From the cell containing the given text, extract its center point as (x, y) coordinate. 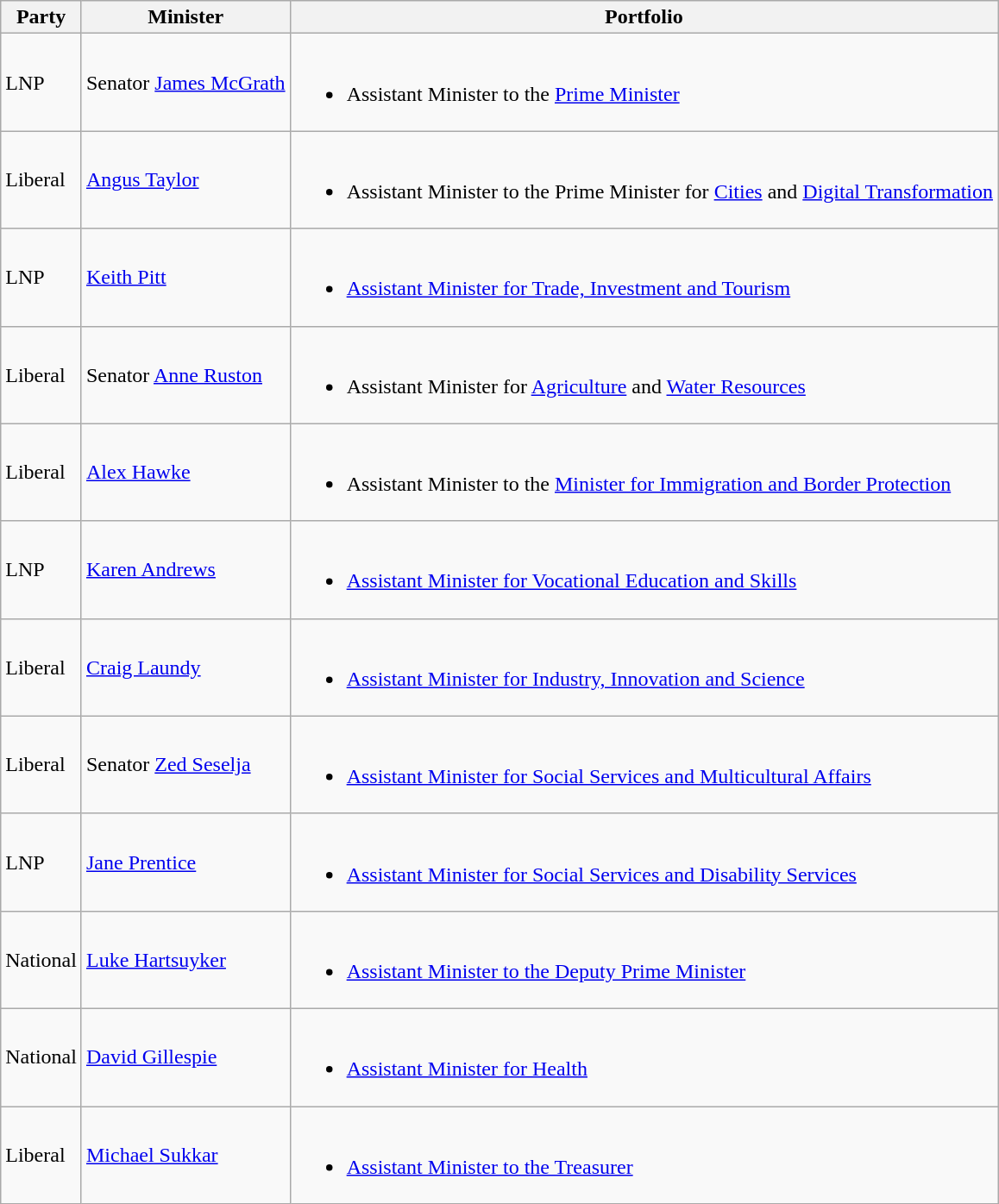
Jane Prentice (185, 862)
Michael Sukkar (185, 1154)
Senator Zed Seselja (185, 764)
Assistant Minister to the Prime Minister (644, 83)
Assistant Minister for Social Services and Multicultural Affairs (644, 764)
Senator Anne Ruston (185, 374)
David Gillespie (185, 1057)
Assistant Minister for Vocational Education and Skills (644, 569)
Assistant Minister to the Deputy Prime Minister (644, 959)
Party (41, 17)
Minister (185, 17)
Assistant Minister for Agriculture and Water Resources (644, 374)
Assistant Minister for Social Services and Disability Services (644, 862)
Portfolio (644, 17)
Alex Hawke (185, 473)
Keith Pitt (185, 278)
Karen Andrews (185, 569)
Craig Laundy (185, 668)
Angus Taylor (185, 179)
Senator James McGrath (185, 83)
Assistant Minister to the Treasurer (644, 1154)
Assistant Minister for Health (644, 1057)
Assistant Minister to the Prime Minister for Cities and Digital Transformation (644, 179)
Assistant Minister for Industry, Innovation and Science (644, 668)
Assistant Minister for Trade, Investment and Tourism (644, 278)
Assistant Minister to the Minister for Immigration and Border Protection (644, 473)
Luke Hartsuyker (185, 959)
